Return [X, Y] of the center of cell containing provided text 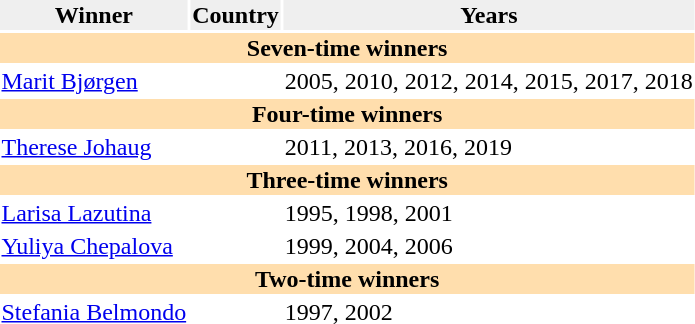
Two-time winners [347, 279]
Four-time winners [347, 114]
1999, 2004, 2006 [488, 246]
Seven-time winners [347, 48]
Years [488, 15]
1995, 1998, 2001 [488, 213]
Therese Johaug [94, 147]
Marit Bjørgen [94, 81]
Winner [94, 15]
2011, 2013, 2016, 2019 [488, 147]
Three-time winners [347, 180]
Country [236, 15]
Yuliya Chepalova [94, 246]
Larisa Lazutina [94, 213]
2005, 2010, 2012, 2014, 2015, 2017, 2018 [488, 81]
